Capture the cell that displays the provided text and extract its [x, y] central coordinate. 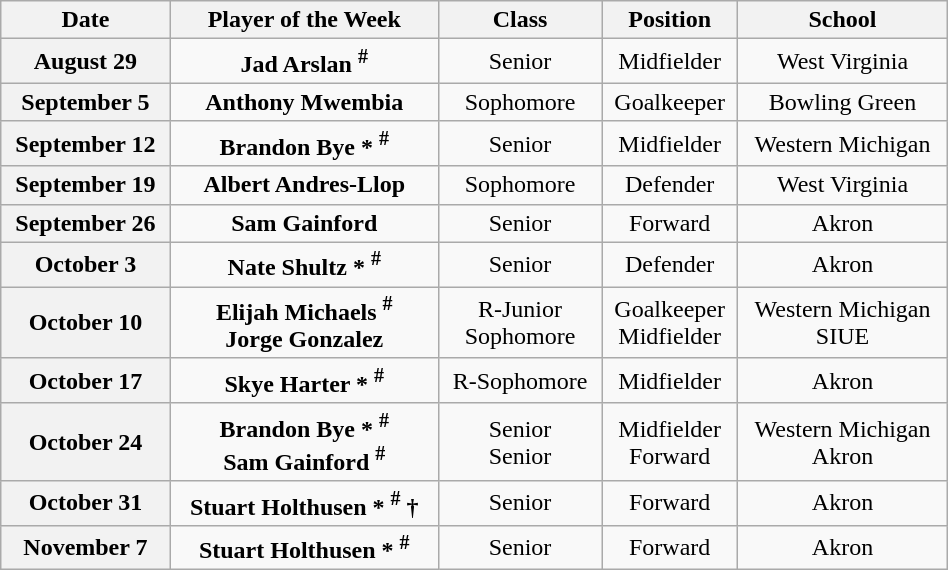
Bowling Green [842, 102]
R-Sophomore [520, 380]
Player of the Week [304, 20]
Western Michigan [842, 144]
September 19 [86, 185]
Stuart Holthusen * # [304, 548]
R-JuniorSophomore [520, 323]
Anthony Mwembia [304, 102]
Position [670, 20]
Goalkeeper [670, 102]
School [842, 20]
September 12 [86, 144]
Sam Gainford [304, 223]
Western MichiganAkron [842, 442]
Elijah Michaels #Jorge Gonzalez [304, 323]
September 5 [86, 102]
September 26 [86, 223]
Skye Harter * # [304, 380]
Albert Andres-Llop [304, 185]
October 31 [86, 504]
Brandon Bye * # [304, 144]
Nate Shultz * # [304, 264]
MidfielderForward [670, 442]
Jad Arslan # [304, 62]
Date [86, 20]
October 24 [86, 442]
November 7 [86, 548]
Western MichiganSIUE [842, 323]
GoalkeeperMidfielder [670, 323]
August 29 [86, 62]
October 17 [86, 380]
SeniorSenior [520, 442]
October 10 [86, 323]
October 3 [86, 264]
Class [520, 20]
Brandon Bye * #Sam Gainford # [304, 442]
Stuart Holthusen * # † [304, 504]
